Locate the cell with the specified text and output its [X, Y] center coordinate. 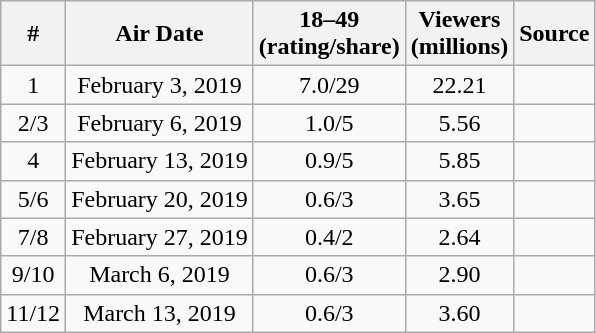
11/12 [34, 313]
February 27, 2019 [160, 237]
9/10 [34, 275]
February 13, 2019 [160, 161]
February 6, 2019 [160, 123]
2/3 [34, 123]
Viewers(millions) [459, 34]
7.0/29 [329, 85]
0.9/5 [329, 161]
7/8 [34, 237]
18–49(rating/share) [329, 34]
4 [34, 161]
Air Date [160, 34]
March 6, 2019 [160, 275]
February 20, 2019 [160, 199]
# [34, 34]
2.90 [459, 275]
2.64 [459, 237]
3.60 [459, 313]
0.4/2 [329, 237]
5.56 [459, 123]
5.85 [459, 161]
February 3, 2019 [160, 85]
22.21 [459, 85]
Source [554, 34]
5/6 [34, 199]
3.65 [459, 199]
1.0/5 [329, 123]
March 13, 2019 [160, 313]
1 [34, 85]
